Identify which cell holds the provided text, then report its [x, y] central coordinate. 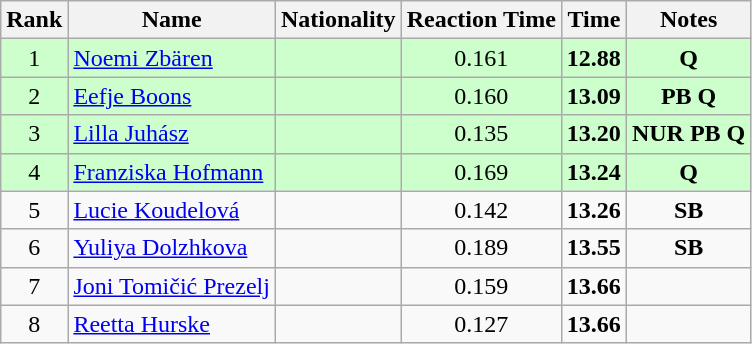
13.09 [594, 96]
5 [34, 210]
Yuliya Dolzhkova [172, 248]
0.169 [481, 172]
NUR PB Q [688, 134]
12.88 [594, 58]
2 [34, 96]
0.142 [481, 210]
0.135 [481, 134]
0.159 [481, 286]
13.20 [594, 134]
Joni Tomičić Prezelj [172, 286]
Notes [688, 20]
6 [34, 248]
4 [34, 172]
Nationality [338, 20]
7 [34, 286]
Eefje Boons [172, 96]
Reetta Hurske [172, 324]
13.24 [594, 172]
Time [594, 20]
Reaction Time [481, 20]
PB Q [688, 96]
13.26 [594, 210]
3 [34, 134]
Noemi Zbären [172, 58]
0.161 [481, 58]
0.127 [481, 324]
13.55 [594, 248]
Franziska Hofmann [172, 172]
8 [34, 324]
Lucie Koudelová [172, 210]
Lilla Juhász [172, 134]
0.160 [481, 96]
Name [172, 20]
0.189 [481, 248]
1 [34, 58]
Rank [34, 20]
